Extract the (x, y) coordinate from the center of the cell holding the provided text.  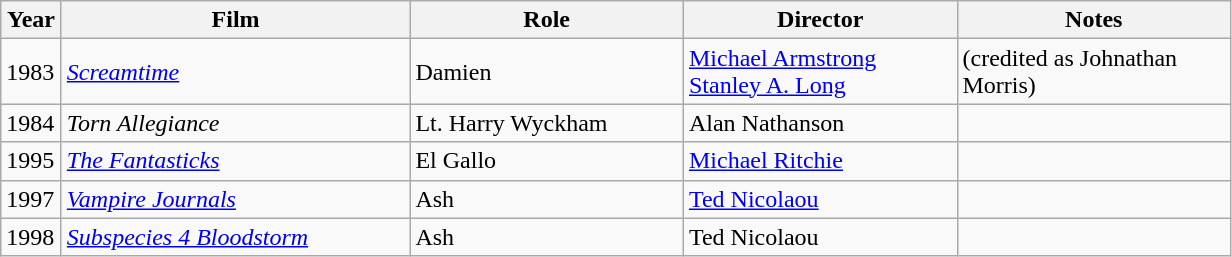
Michael Ritchie (820, 161)
Screamtime (236, 72)
Role (547, 20)
1995 (32, 161)
Notes (1094, 20)
Vampire Journals (236, 199)
1983 (32, 72)
1984 (32, 123)
Film (236, 20)
Subspecies 4 Bloodstorm (236, 237)
The Fantasticks (236, 161)
Damien (547, 72)
1997 (32, 199)
Alan Nathanson (820, 123)
1998 (32, 237)
Lt. Harry Wyckham (547, 123)
Michael ArmstrongStanley A. Long (820, 72)
Torn Allegiance (236, 123)
El Gallo (547, 161)
(credited as Johnathan Morris) (1094, 72)
Director (820, 20)
Year (32, 20)
